Scan for the cell matching the given text and deliver its (X, Y) coordinate at center. 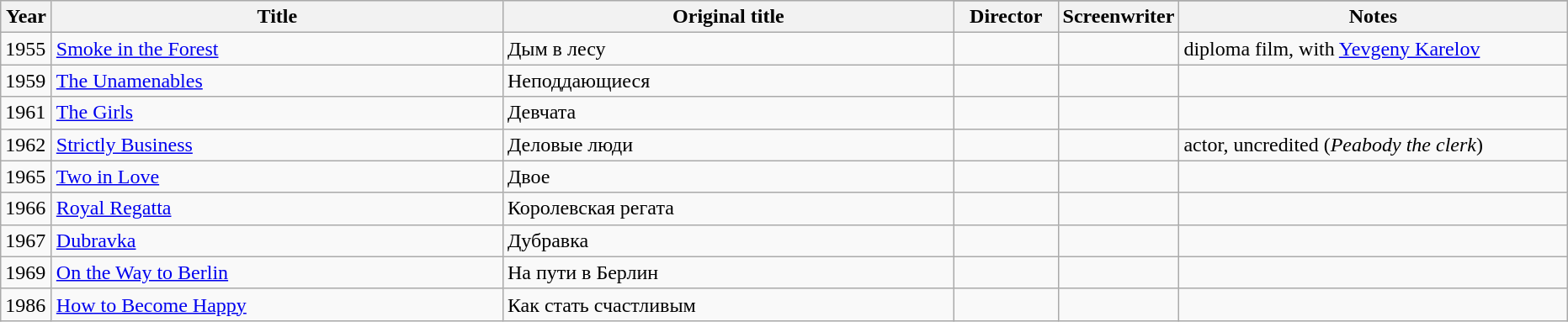
Неподдающиеся (728, 81)
How to Become Happy (277, 304)
Как стать счастливым (728, 304)
diploma film, with Yevgeny Karelov (1374, 49)
Дым в лесу (728, 49)
Director (1006, 17)
1965 (27, 177)
На пути в Берлин (728, 272)
The Unamenables (277, 81)
Dubravka (277, 240)
1961 (27, 113)
1969 (27, 272)
Screenwriter (1119, 17)
Smoke in the Forest (277, 49)
1962 (27, 145)
Title (277, 17)
Королевская регата (728, 209)
1955 (27, 49)
Дубравка (728, 240)
Notes (1374, 17)
1966 (27, 209)
actor, uncredited (Peabody the clerk) (1374, 145)
Year (27, 17)
Девчата (728, 113)
The Girls (277, 113)
Strictly Business (277, 145)
Royal Regatta (277, 209)
Двое (728, 177)
Original title (728, 17)
Two in Love (277, 177)
1986 (27, 304)
On the Way to Berlin (277, 272)
Деловые люди (728, 145)
1959 (27, 81)
1967 (27, 240)
